Determine the [X, Y] coordinate at the center of the cell enclosing the given text.  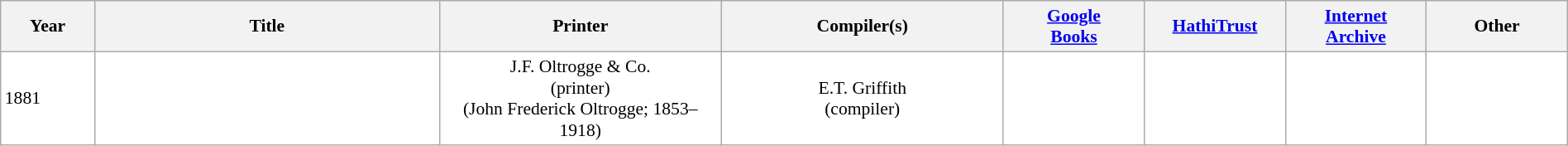
Year [48, 27]
Title [266, 27]
1881 [48, 98]
Compiler(s) [862, 27]
J.F. Oltrogge & Co.(printer)(John Frederick Oltrogge; 1853–1918) [581, 98]
Printer [581, 27]
E.T. Griffith(compiler) [862, 98]
Other [1497, 27]
InternetArchive [1355, 27]
HathiTrust [1215, 27]
GoogleBooks [1073, 27]
